Pinpoint the cell where the given text exists, returning its (X, Y) midpoint coordinate. 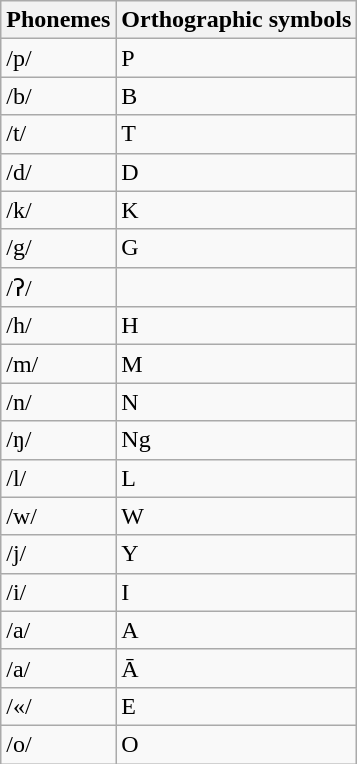
/h/ (58, 326)
/o/ (58, 744)
/ʔ/ (58, 287)
G (236, 248)
/d/ (58, 172)
/l/ (58, 478)
K (236, 210)
/«/ (58, 706)
Ng (236, 440)
A (236, 630)
I (236, 592)
M (236, 364)
W (236, 516)
/b/ (58, 96)
H (236, 326)
/p/ (58, 58)
L (236, 478)
Ā (236, 668)
/t/ (58, 134)
O (236, 744)
E (236, 706)
T (236, 134)
/m/ (58, 364)
/j/ (58, 554)
/i/ (58, 592)
/n/ (58, 402)
/w/ (58, 516)
N (236, 402)
/k/ (58, 210)
Phonemes (58, 20)
P (236, 58)
B (236, 96)
D (236, 172)
Y (236, 554)
/g/ (58, 248)
/ŋ/ (58, 440)
Orthographic symbols (236, 20)
